Extract the [X, Y] coordinate from the center of the cell holding the provided text.  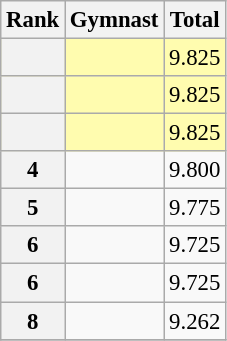
Total [195, 20]
4 [33, 170]
9.775 [195, 208]
Rank [33, 20]
Gymnast [114, 20]
8 [33, 321]
9.800 [195, 170]
9.262 [195, 321]
5 [33, 208]
